Find where the given text appears and provide that cell's center as [X, Y] coordinate. 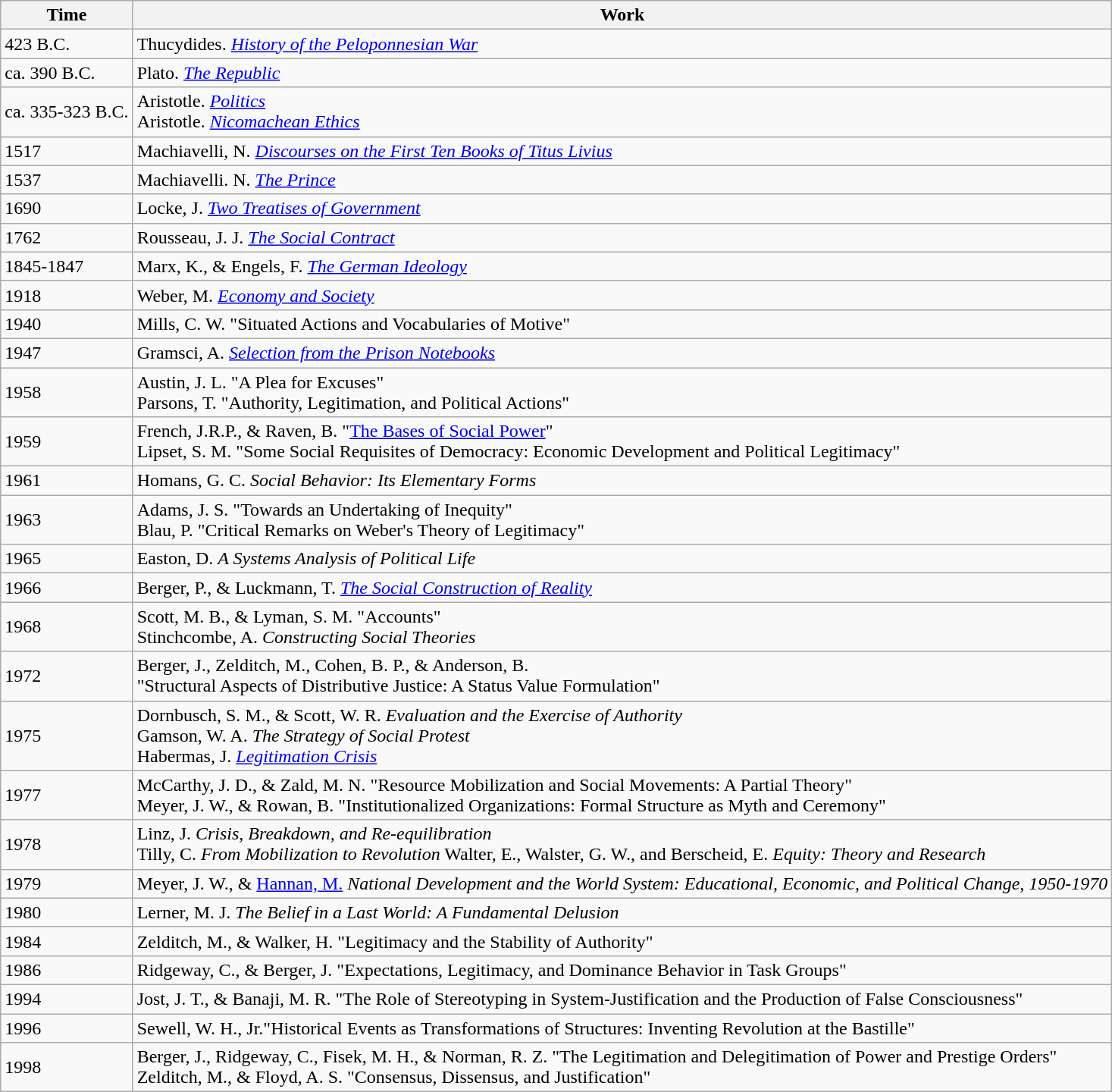
Jost, J. T., & Banaji, M. R. "The Role of Stereotyping in System-Justification and the Production of False Consciousness" [622, 999]
1986 [67, 970]
Plato. The Republic [622, 73]
Locke, J. Two Treatises of Government [622, 209]
Rousseau, J. J. The Social Contract [622, 237]
ca. 335-323 B.C. [67, 112]
Aristotle. PoliticsAristotle. Nicomachean Ethics [622, 112]
Easton, D. A Systems Analysis of Political Life [622, 559]
1978 [67, 845]
1940 [67, 324]
Meyer, J. W., & Hannan, M. National Development and the World System: Educational, Economic, and Political Change, 1950-1970 [622, 883]
1963 [67, 520]
Mills, C. W. "Situated Actions and Vocabularies of Motive" [622, 324]
Work [622, 15]
1965 [67, 559]
ca. 390 B.C. [67, 73]
1961 [67, 481]
1947 [67, 353]
1984 [67, 941]
1918 [67, 295]
Ridgeway, C., & Berger, J. "Expectations, Legitimacy, and Dominance Behavior in Task Groups" [622, 970]
Austin, J. L. "A Plea for Excuses"Parsons, T. "Authority, Legitimation, and Political Actions" [622, 391]
1972 [67, 676]
Berger, P., & Luckmann, T. The Social Construction of Reality [622, 588]
Marx, K., & Engels, F. The German Ideology [622, 266]
1968 [67, 626]
Dornbusch, S. M., & Scott, W. R. Evaluation and the Exercise of AuthorityGamson, W. A. The Strategy of Social ProtestHabermas, J. Legitimation Crisis [622, 736]
Lerner, M. J. The Belief in a Last World: A Fundamental Delusion [622, 912]
1979 [67, 883]
Scott, M. B., & Lyman, S. M. "Accounts"Stinchcombe, A. Constructing Social Theories [622, 626]
Time [67, 15]
Machiavelli, N. Discourses on the First Ten Books of Titus Livius [622, 151]
1977 [67, 795]
Homans, G. C. Social Behavior: Its Elementary Forms [622, 481]
1958 [67, 391]
1975 [67, 736]
1537 [67, 180]
1959 [67, 441]
Machiavelli. N. The Prince [622, 180]
423 B.C. [67, 44]
1845-1847 [67, 266]
Thucydides. History of the Peloponnesian War [622, 44]
Adams, J. S. "Towards an Undertaking of Inequity"Blau, P. "Critical Remarks on Weber's Theory of Legitimacy" [622, 520]
1994 [67, 999]
Sewell, W. H., Jr."Historical Events as Transformations of Structures: Inventing Revolution at the Bastille" [622, 1028]
Gramsci, A. Selection from the Prison Notebooks [622, 353]
1966 [67, 588]
1517 [67, 151]
1996 [67, 1028]
1980 [67, 912]
1690 [67, 209]
Weber, M. Economy and Society [622, 295]
1762 [67, 237]
1998 [67, 1068]
Berger, J., Zelditch, M., Cohen, B. P., & Anderson, B."Structural Aspects of Distributive Justice: A Status Value Formulation" [622, 676]
Zelditch, M., & Walker, H. "Legitimacy and the Stability of Authority" [622, 941]
